Determine the (X, Y) coordinate at the center of the cell enclosing the given text.  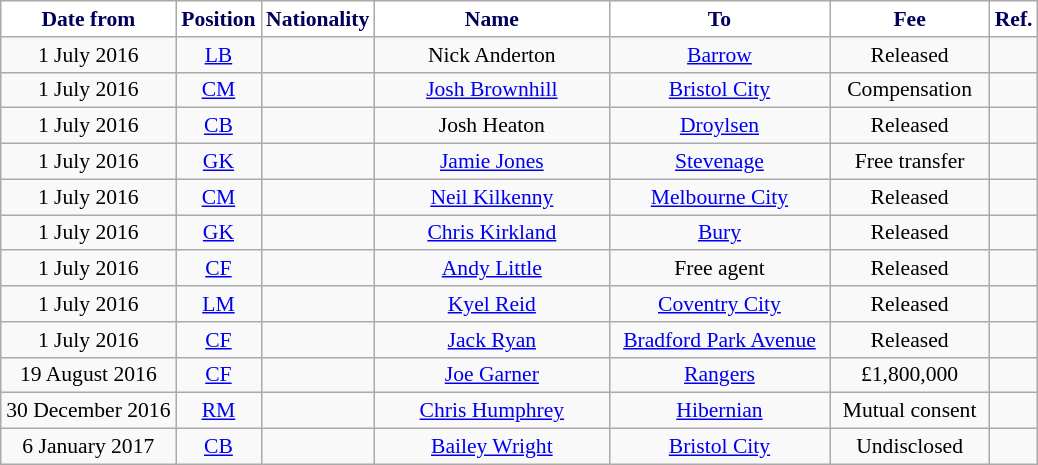
Bailey Wright (492, 447)
Nationality (318, 19)
Free transfer (910, 162)
Bradford Park Avenue (719, 340)
Neil Kilkenny (492, 197)
Barrow (719, 55)
Coventry City (719, 304)
Compensation (910, 90)
Rangers (719, 375)
Mutual consent (910, 411)
Nick Anderton (492, 55)
Name (492, 19)
£1,800,000 (910, 375)
Jamie Jones (492, 162)
Droylsen (719, 126)
Josh Heaton (492, 126)
Position (218, 19)
RM (218, 411)
Stevenage (719, 162)
Andy Little (492, 269)
Date from (88, 19)
30 December 2016 (88, 411)
Joe Garner (492, 375)
Fee (910, 19)
LB (218, 55)
Kyel Reid (492, 304)
Jack Ryan (492, 340)
Melbourne City (719, 197)
6 January 2017 (88, 447)
LM (218, 304)
Ref. (1014, 19)
To (719, 19)
Free agent (719, 269)
Chris Humphrey (492, 411)
Hibernian (719, 411)
Chris Kirkland (492, 233)
Undisclosed (910, 447)
Josh Brownhill (492, 90)
Bury (719, 233)
19 August 2016 (88, 375)
